For the text-containing cell, return its midpoint in [x, y] coordinate format. 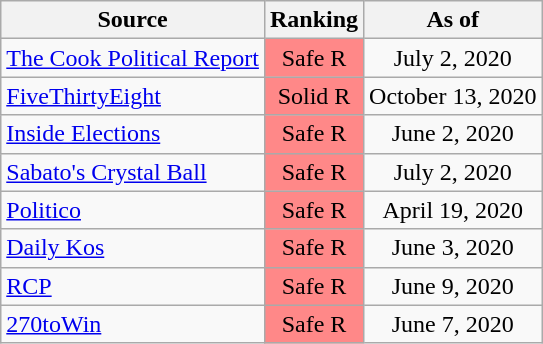
June 9, 2020 [453, 286]
Source [133, 20]
The Cook Political Report [133, 58]
RCP [133, 286]
June 2, 2020 [453, 134]
Solid R [314, 96]
270toWin [133, 324]
Ranking [314, 20]
Daily Kos [133, 248]
Politico [133, 210]
Sabato's Crystal Ball [133, 172]
October 13, 2020 [453, 96]
Inside Elections [133, 134]
As of [453, 20]
June 7, 2020 [453, 324]
June 3, 2020 [453, 248]
April 19, 2020 [453, 210]
FiveThirtyEight [133, 96]
